Return the (x, y) coordinate for the center point of the cell that contains the specified text.  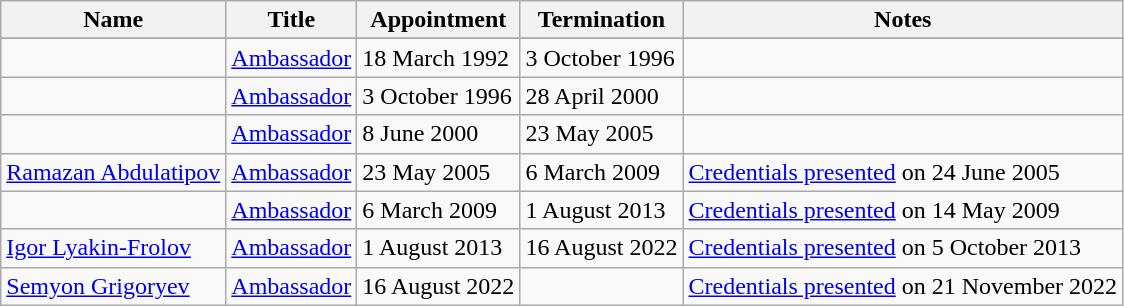
Credentials presented on 21 November 2022 (903, 286)
Appointment (438, 20)
Igor Lyakin-Frolov (114, 248)
Ramazan Abdulatipov (114, 172)
Credentials presented on 5 October 2013 (903, 248)
8 June 2000 (438, 134)
28 April 2000 (602, 96)
Credentials presented on 14 May 2009 (903, 210)
Title (292, 20)
Termination (602, 20)
Notes (903, 20)
Name (114, 20)
18 March 1992 (438, 58)
Semyon Grigoryev (114, 286)
Credentials presented on 24 June 2005 (903, 172)
